Capture the cell that displays the provided text and extract its (x, y) central coordinate. 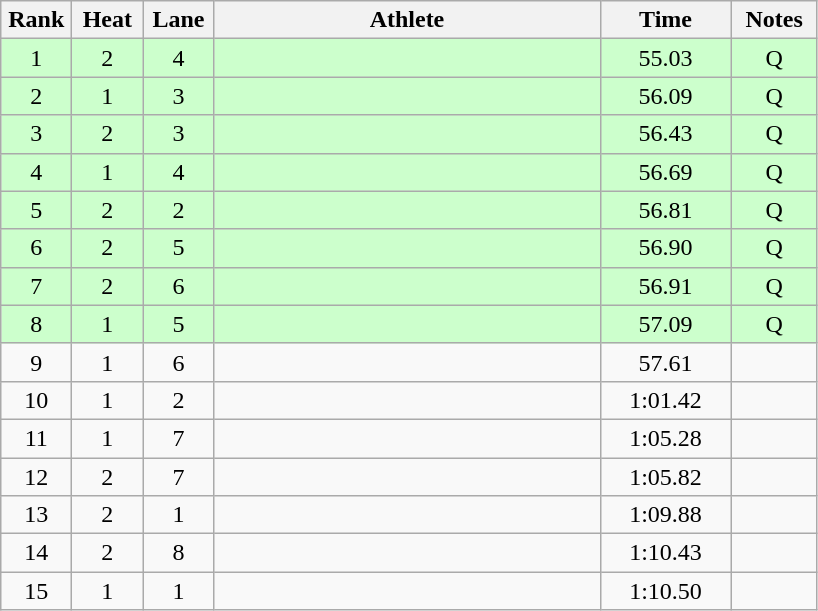
Lane (178, 20)
1:10.50 (666, 591)
15 (36, 591)
56.43 (666, 134)
Time (666, 20)
Notes (774, 20)
57.09 (666, 324)
56.09 (666, 96)
Heat (108, 20)
56.91 (666, 286)
1:09.88 (666, 515)
10 (36, 400)
9 (36, 362)
1:10.43 (666, 553)
57.61 (666, 362)
1:01.42 (666, 400)
11 (36, 438)
12 (36, 477)
56.90 (666, 248)
13 (36, 515)
1:05.82 (666, 477)
14 (36, 553)
Athlete (407, 20)
Rank (36, 20)
56.81 (666, 210)
56.69 (666, 172)
55.03 (666, 58)
1:05.28 (666, 438)
